Return the (x, y) coordinate for the center point of the cell that contains the specified text.  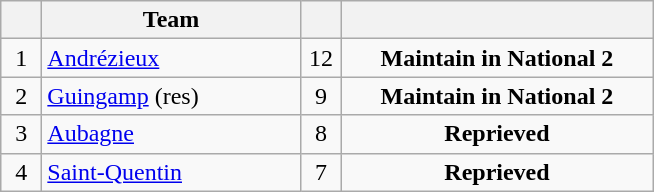
1 (22, 58)
Saint-Quentin (172, 172)
9 (320, 96)
Andrézieux (172, 58)
Team (172, 20)
Aubagne (172, 134)
4 (22, 172)
Guingamp (res) (172, 96)
12 (320, 58)
7 (320, 172)
2 (22, 96)
3 (22, 134)
8 (320, 134)
